Extract the [X, Y] coordinate from the center of the cell holding the provided text.  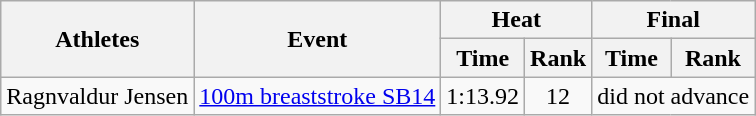
Heat [516, 20]
Ragnvaldur Jensen [98, 96]
1:13.92 [483, 96]
Final [674, 20]
did not advance [674, 96]
12 [558, 96]
Athletes [98, 39]
Event [318, 39]
100m breaststroke SB14 [318, 96]
